Scan for the cell matching the given text and deliver its (X, Y) coordinate at center. 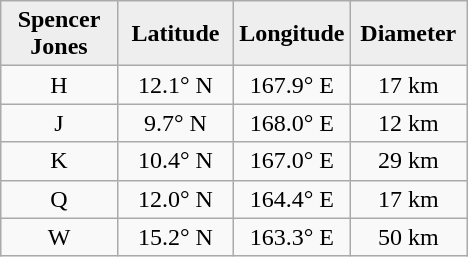
163.3° E (292, 237)
J (59, 123)
Longitude (292, 34)
50 km (408, 237)
12 km (408, 123)
168.0° E (292, 123)
Diameter (408, 34)
SpencerJones (59, 34)
29 km (408, 161)
12.0° N (175, 199)
W (59, 237)
H (59, 85)
Latitude (175, 34)
K (59, 161)
164.4° E (292, 199)
167.9° E (292, 85)
167.0° E (292, 161)
9.7° N (175, 123)
Q (59, 199)
12.1° N (175, 85)
10.4° N (175, 161)
15.2° N (175, 237)
